Output the [x, y] coordinate of the center of the cell containing the given text.  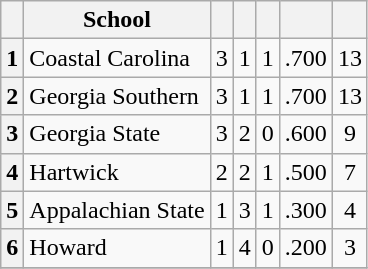
5 [12, 210]
.500 [306, 172]
Georgia State [117, 134]
Coastal Carolina [117, 58]
.300 [306, 210]
Hartwick [117, 172]
School [117, 20]
7 [350, 172]
6 [12, 248]
Appalachian State [117, 210]
Georgia Southern [117, 96]
Howard [117, 248]
.600 [306, 134]
.200 [306, 248]
9 [350, 134]
